Determine the (x, y) coordinate at the center of the cell enclosing the given text.  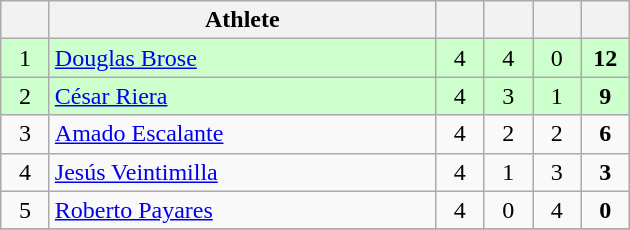
6 (606, 134)
Roberto Payares (242, 210)
Amado Escalante (242, 134)
Athlete (242, 20)
César Riera (242, 96)
Douglas Brose (242, 58)
9 (606, 96)
Jesús Veintimilla (242, 172)
12 (606, 58)
5 (26, 210)
